Detect which cell encompasses the target text, then output its [X, Y] center coordinate. 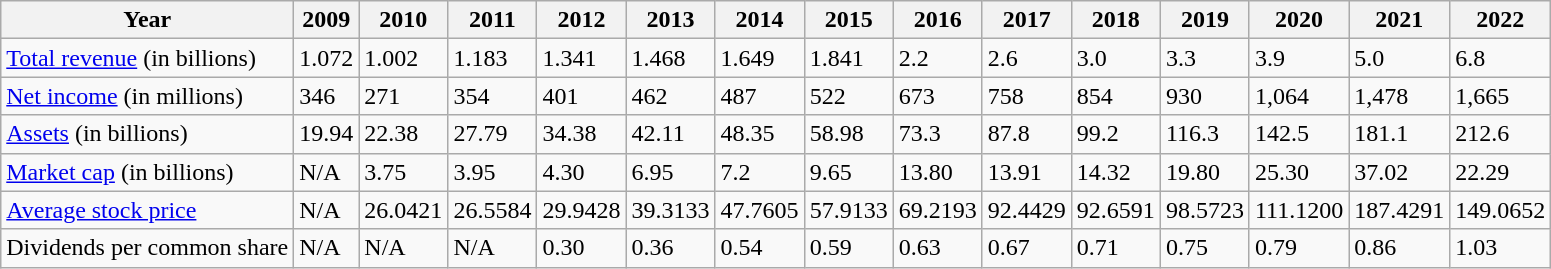
1.341 [582, 58]
487 [760, 96]
42.11 [670, 134]
5.0 [1400, 58]
1,665 [1500, 96]
2020 [1298, 20]
2009 [326, 20]
0.86 [1400, 248]
Dividends per common share [148, 248]
673 [938, 96]
4.30 [582, 172]
181.1 [1400, 134]
19.80 [1204, 172]
401 [582, 96]
26.5584 [492, 210]
149.0652 [1500, 210]
2013 [670, 20]
6.8 [1500, 58]
Average stock price [148, 210]
212.6 [1500, 134]
13.80 [938, 172]
92.6591 [1116, 210]
0.36 [670, 248]
39.3133 [670, 210]
462 [670, 96]
Net income (in millions) [148, 96]
Total revenue (in billions) [148, 58]
Year [148, 20]
26.0421 [404, 210]
2012 [582, 20]
930 [1204, 96]
354 [492, 96]
0.71 [1116, 248]
0.54 [760, 248]
2016 [938, 20]
2017 [1026, 20]
3.3 [1204, 58]
1.649 [760, 58]
3.9 [1298, 58]
69.2193 [938, 210]
1.002 [404, 58]
142.5 [1298, 134]
3.0 [1116, 58]
187.4291 [1400, 210]
0.59 [848, 248]
1.183 [492, 58]
2014 [760, 20]
111.1200 [1298, 210]
1,064 [1298, 96]
98.5723 [1204, 210]
854 [1116, 96]
19.94 [326, 134]
47.7605 [760, 210]
48.35 [760, 134]
58.98 [848, 134]
1.03 [1500, 248]
6.95 [670, 172]
2018 [1116, 20]
87.8 [1026, 134]
2019 [1204, 20]
14.32 [1116, 172]
13.91 [1026, 172]
99.2 [1116, 134]
1,478 [1400, 96]
3.75 [404, 172]
22.38 [404, 134]
758 [1026, 96]
0.30 [582, 248]
0.79 [1298, 248]
0.75 [1204, 248]
7.2 [760, 172]
92.4429 [1026, 210]
73.3 [938, 134]
1.072 [326, 58]
1.841 [848, 58]
37.02 [1400, 172]
346 [326, 96]
34.38 [582, 134]
2022 [1500, 20]
0.63 [938, 248]
1.468 [670, 58]
2011 [492, 20]
Assets (in billions) [148, 134]
2015 [848, 20]
57.9133 [848, 210]
2.6 [1026, 58]
3.95 [492, 172]
2010 [404, 20]
9.65 [848, 172]
116.3 [1204, 134]
522 [848, 96]
0.67 [1026, 248]
25.30 [1298, 172]
22.29 [1500, 172]
271 [404, 96]
2.2 [938, 58]
2021 [1400, 20]
27.79 [492, 134]
Market cap (in billions) [148, 172]
29.9428 [582, 210]
